Pinpoint the cell where the given text exists, returning its [X, Y] midpoint coordinate. 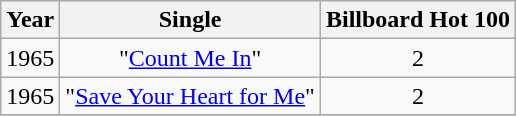
"Save Your Heart for Me" [190, 96]
"Count Me In" [190, 58]
Year [30, 20]
Single [190, 20]
Billboard Hot 100 [418, 20]
